Pinpoint the cell where the given text exists, returning its (X, Y) midpoint coordinate. 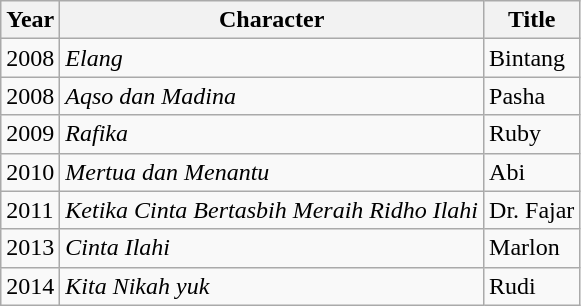
Rafika (272, 134)
Rudi (532, 286)
Bintang (532, 58)
2013 (30, 248)
Kita Nikah yuk (272, 286)
Elang (272, 58)
2014 (30, 286)
Ruby (532, 134)
Character (272, 20)
Abi (532, 172)
Dr. Fajar (532, 210)
Ketika Cinta Bertasbih Meraih Ridho Ilahi (272, 210)
2011 (30, 210)
Title (532, 20)
2010 (30, 172)
Year (30, 20)
Cinta Ilahi (272, 248)
Marlon (532, 248)
Mertua dan Menantu (272, 172)
Aqso dan Madina (272, 96)
2009 (30, 134)
Pasha (532, 96)
